Capture the cell that displays the provided text and extract its [X, Y] central coordinate. 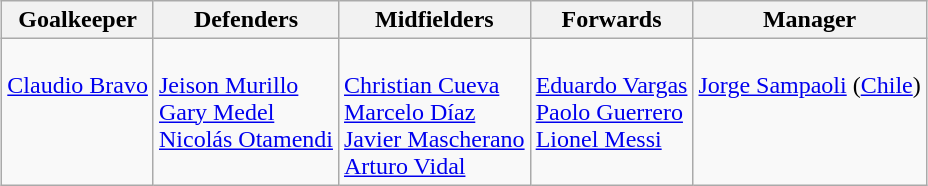
Christian Cueva Marcelo Díaz Javier Mascherano Arturo Vidal [434, 112]
Forwards [612, 20]
Midfielders [434, 20]
Jeison Murillo Gary Medel Nicolás Otamendi [246, 112]
Goalkeeper [78, 20]
Manager [810, 20]
Defenders [246, 20]
Claudio Bravo [78, 112]
Eduardo Vargas Paolo Guerrero Lionel Messi [612, 112]
Jorge Sampaoli (Chile) [810, 112]
